Return (x, y) of the center of cell containing provided text 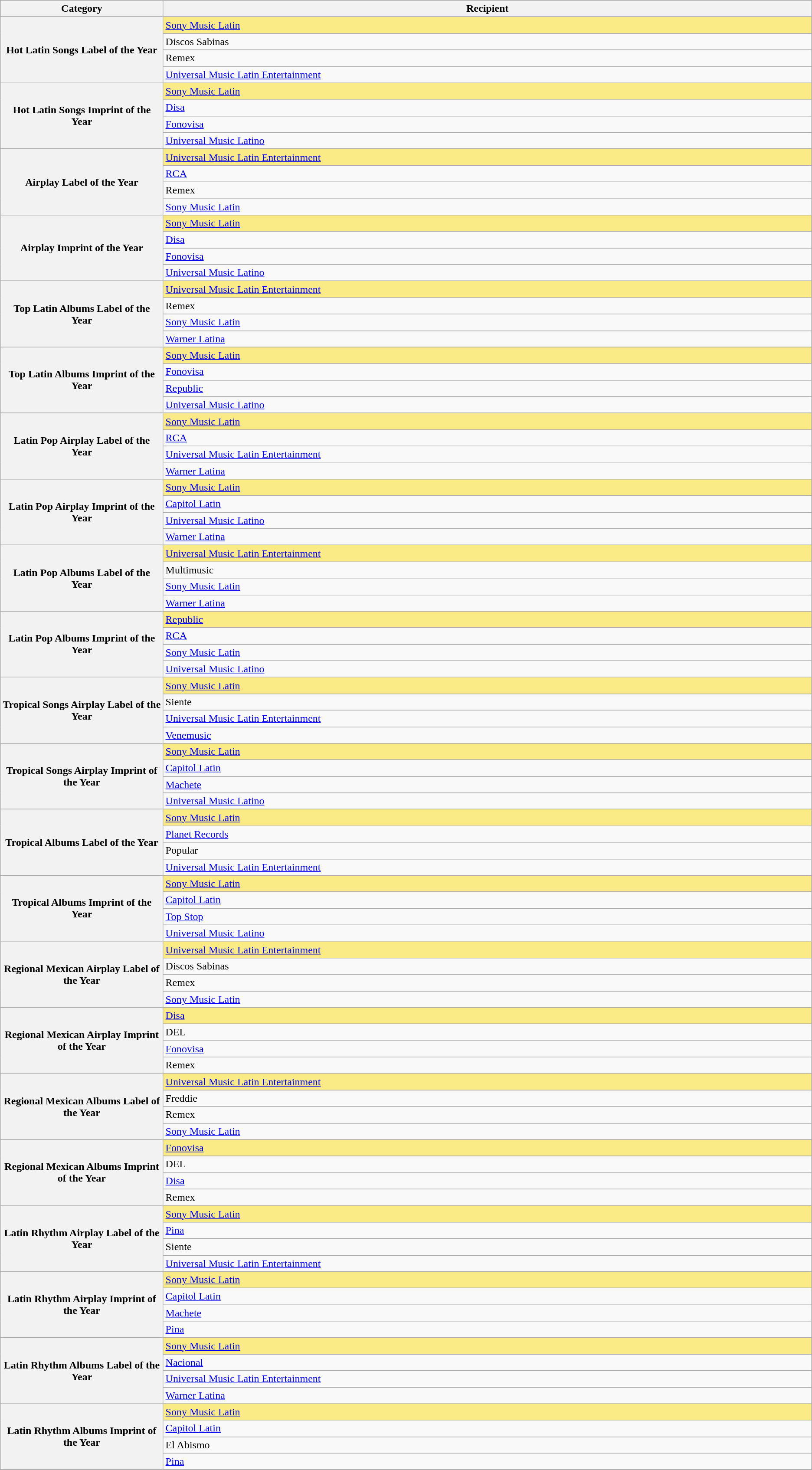
Latin Pop Albums Label of the Year (82, 578)
Popular (488, 851)
Latin Rhythm Airplay Label of the Year (82, 1238)
Airplay Label of the Year (82, 182)
Top Latin Albums Label of the Year (82, 314)
Airplay Imprint of the Year (82, 248)
Multimusic (488, 570)
Hot Latin Songs Imprint of the Year (82, 116)
Tropical Songs Airplay Imprint of the Year (82, 776)
Recipient (488, 9)
Regional Mexican Albums Label of the Year (82, 1107)
Latin Pop Airplay Imprint of the Year (82, 512)
Planet Records (488, 834)
Regional Mexican Airplay Label of the Year (82, 974)
Latin Rhythm Airplay Imprint of the Year (82, 1305)
Hot Latin Songs Label of the Year (82, 50)
Nacional (488, 1362)
Venemusic (488, 735)
Regional Mexican Airplay Imprint of the Year (82, 1041)
Tropical Albums Label of the Year (82, 842)
Tropical Songs Airplay Label of the Year (82, 710)
Regional Mexican Albums Imprint of the Year (82, 1172)
Latin Rhythm Albums Imprint of the Year (82, 1437)
Tropical Albums Imprint of the Year (82, 908)
Category (82, 9)
Latin Rhythm Albums Label of the Year (82, 1371)
El Abismo (488, 1445)
Top Stop (488, 917)
Latin Pop Albums Imprint of the Year (82, 644)
Freddie (488, 1098)
Latin Pop Airplay Label of the Year (82, 446)
Top Latin Albums Imprint of the Year (82, 380)
